Identify which cell holds the provided text, then report its [x, y] central coordinate. 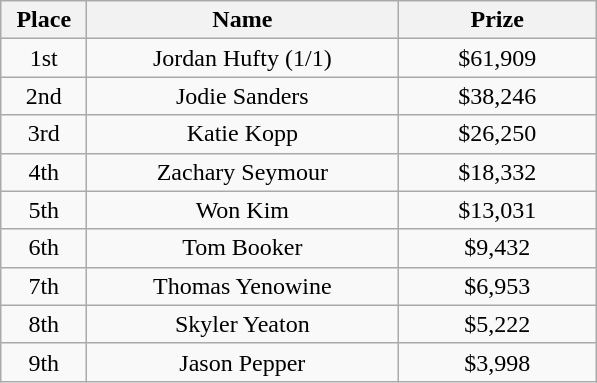
Skyler Yeaton [242, 324]
Name [242, 20]
Katie Kopp [242, 134]
5th [44, 210]
8th [44, 324]
$38,246 [498, 96]
Won Kim [242, 210]
$9,432 [498, 248]
Zachary Seymour [242, 172]
1st [44, 58]
$6,953 [498, 286]
$26,250 [498, 134]
Thomas Yenowine [242, 286]
$5,222 [498, 324]
Place [44, 20]
Jordan Hufty (1/1) [242, 58]
Prize [498, 20]
Jason Pepper [242, 362]
$13,031 [498, 210]
3rd [44, 134]
Tom Booker [242, 248]
$3,998 [498, 362]
$61,909 [498, 58]
4th [44, 172]
7th [44, 286]
Jodie Sanders [242, 96]
$18,332 [498, 172]
6th [44, 248]
9th [44, 362]
2nd [44, 96]
